Find where the given text appears and provide that cell's center as [x, y] coordinate. 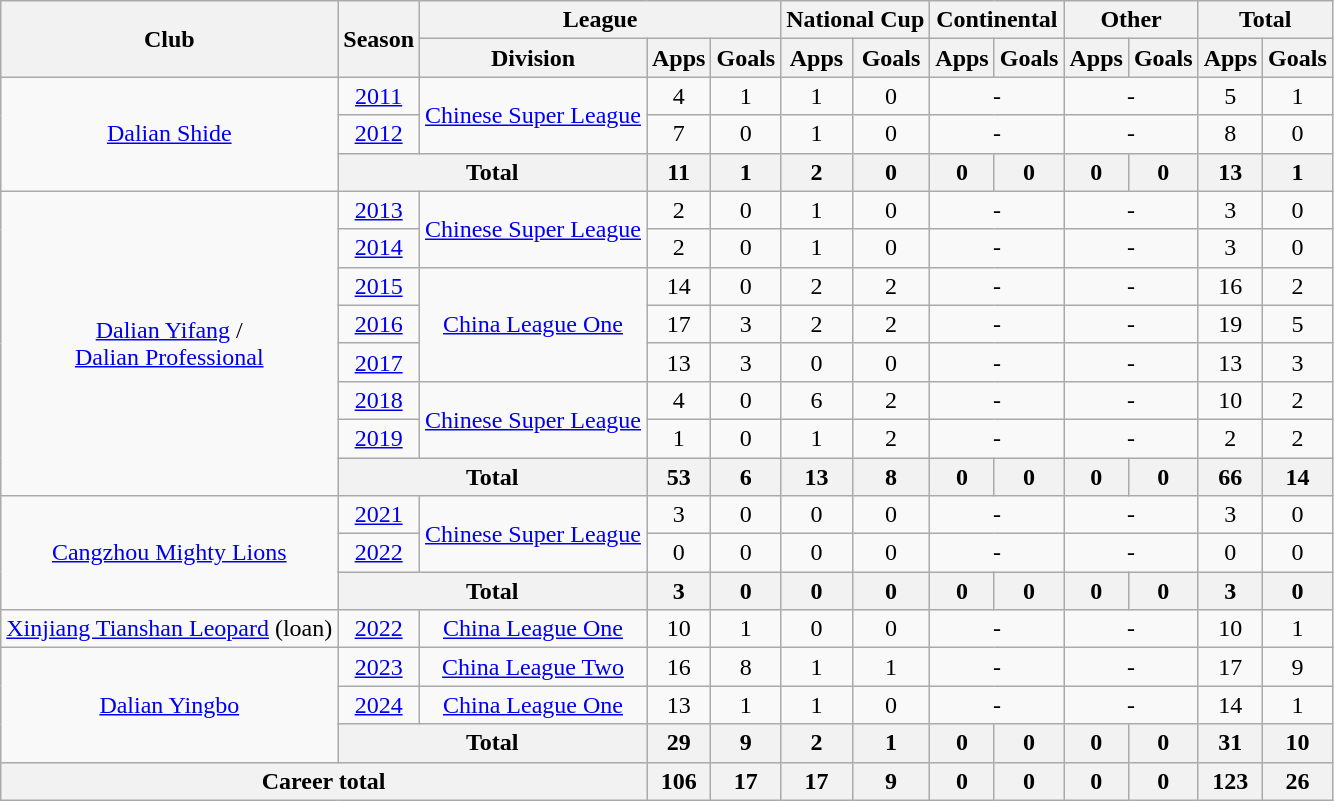
Other [1131, 20]
2011 [379, 96]
31 [1230, 743]
66 [1230, 477]
Season [379, 39]
2014 [379, 248]
26 [1298, 781]
2024 [379, 705]
29 [678, 743]
2019 [379, 438]
League [600, 20]
2016 [379, 324]
Dalian Shide [170, 134]
Cangzhou Mighty Lions [170, 553]
53 [678, 477]
2017 [379, 362]
2015 [379, 286]
7 [678, 134]
National Cup [856, 20]
2018 [379, 400]
Division [534, 58]
2021 [379, 515]
Club [170, 39]
Dalian Yingbo [170, 705]
2023 [379, 667]
Career total [324, 781]
106 [678, 781]
Dalian Yifang /Dalian Professional [170, 343]
2012 [379, 134]
Xinjiang Tianshan Leopard (loan) [170, 629]
China League Two [534, 667]
11 [678, 172]
19 [1230, 324]
123 [1230, 781]
Continental [997, 20]
2013 [379, 210]
